Pinpoint the cell where the given text exists, returning its [X, Y] midpoint coordinate. 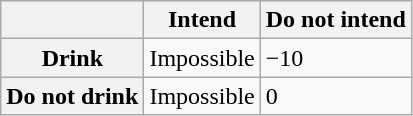
Do not intend [336, 20]
Intend [202, 20]
Drink [72, 58]
Do not drink [72, 96]
−10 [336, 58]
0 [336, 96]
